Provide the (X, Y) coordinate of the cell's center where the given text is located.  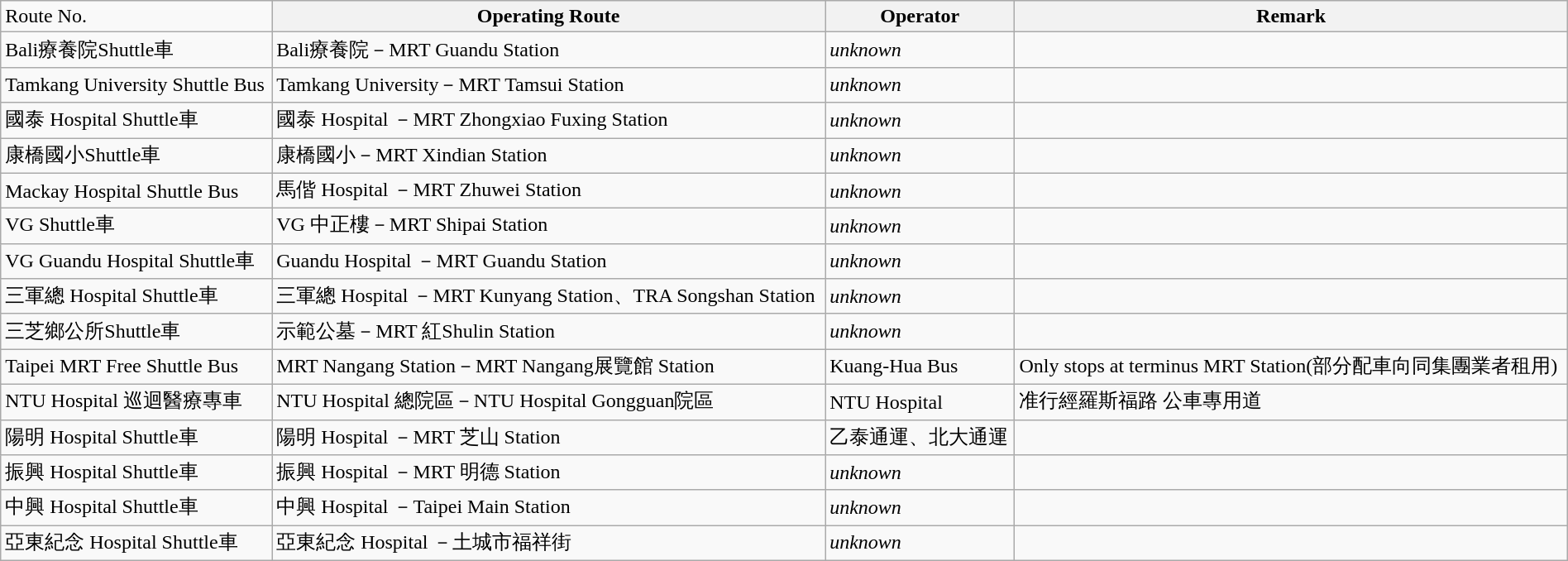
振興 Hospital Shuttle車 (136, 473)
Bali療養院Shuttle車 (136, 50)
NTU Hospital 巡迴醫療專車 (136, 402)
國泰 Hospital －MRT Zhongxiao Fuxing Station (549, 121)
Kuang-Hua Bus (920, 367)
Operating Route (549, 17)
Route No. (136, 17)
三軍總 Hospital Shuttle車 (136, 296)
Remark (1291, 17)
陽明 Hospital －MRT 芝山 Station (549, 437)
Only stops at terminus MRT Station(部分配車向同集團業者租用) (1291, 367)
國泰 Hospital Shuttle車 (136, 121)
VG 中正樓－MRT Shipai Station (549, 227)
乙泰通運、北大通運 (920, 437)
康橋國小－MRT Xindian Station (549, 156)
VG Guandu Hospital Shuttle車 (136, 261)
NTU Hospital 總院區－NTU Hospital Gongguan院區 (549, 402)
Tamkang University Shuttle Bus (136, 84)
NTU Hospital (920, 402)
Bali療養院－MRT Guandu Station (549, 50)
准行經羅斯福路 公車專用道 (1291, 402)
馬偕 Hospital －MRT Zhuwei Station (549, 190)
三軍總 Hospital －MRT Kunyang Station、TRA Songshan Station (549, 296)
Mackay Hospital Shuttle Bus (136, 190)
Tamkang University－MRT Tamsui Station (549, 84)
Taipei MRT Free Shuttle Bus (136, 367)
Guandu Hospital －MRT Guandu Station (549, 261)
康橋國小Shuttle車 (136, 156)
振興 Hospital －MRT 明德 Station (549, 473)
中興 Hospital －Taipei Main Station (549, 508)
亞東紀念 Hospital －土城市福祥街 (549, 543)
MRT Nangang Station－MRT Nangang展覽館 Station (549, 367)
中興 Hospital Shuttle車 (136, 508)
三芝鄉公所Shuttle車 (136, 331)
Operator (920, 17)
VG Shuttle車 (136, 227)
亞東紀念 Hospital Shuttle車 (136, 543)
示範公墓－MRT 紅Shulin Station (549, 331)
陽明 Hospital Shuttle車 (136, 437)
